Output the [X, Y] coordinate of the center of the cell containing the given text.  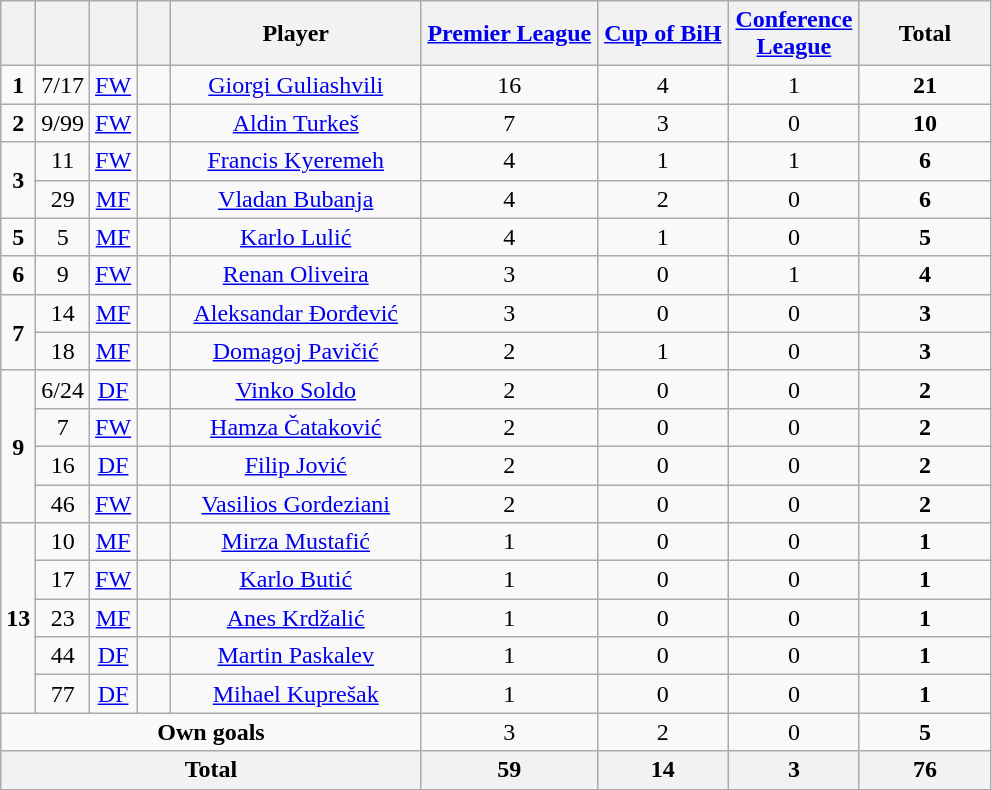
76 [924, 770]
59 [509, 770]
Cup of BiH [662, 34]
7/17 [63, 85]
13 [18, 618]
6/24 [63, 389]
Anes Krdžalić [296, 618]
Domagoj Pavičić [296, 351]
Vinko Soldo [296, 389]
Aleksandar Đorđević [296, 313]
Hamza Čataković [296, 427]
77 [63, 694]
11 [63, 161]
Filip Jović [296, 465]
17 [63, 580]
Martin Paskalev [296, 656]
23 [63, 618]
44 [63, 656]
Player [296, 34]
Francis Kyeremeh [296, 161]
Own goals [211, 732]
46 [63, 503]
18 [63, 351]
29 [63, 199]
Karlo Lulić [296, 237]
Vasilios Gordeziani [296, 503]
Giorgi Guliashvili [296, 85]
Vladan Bubanja [296, 199]
Mihael Kuprešak [296, 694]
Mirza Mustafić [296, 542]
Premier League [509, 34]
9/99 [63, 123]
Renan Oliveira [296, 275]
21 [924, 85]
Conference League [794, 34]
Aldin Turkeš [296, 123]
Karlo Butić [296, 580]
